Determine the [X, Y] coordinate at the center of the cell enclosing the given text.  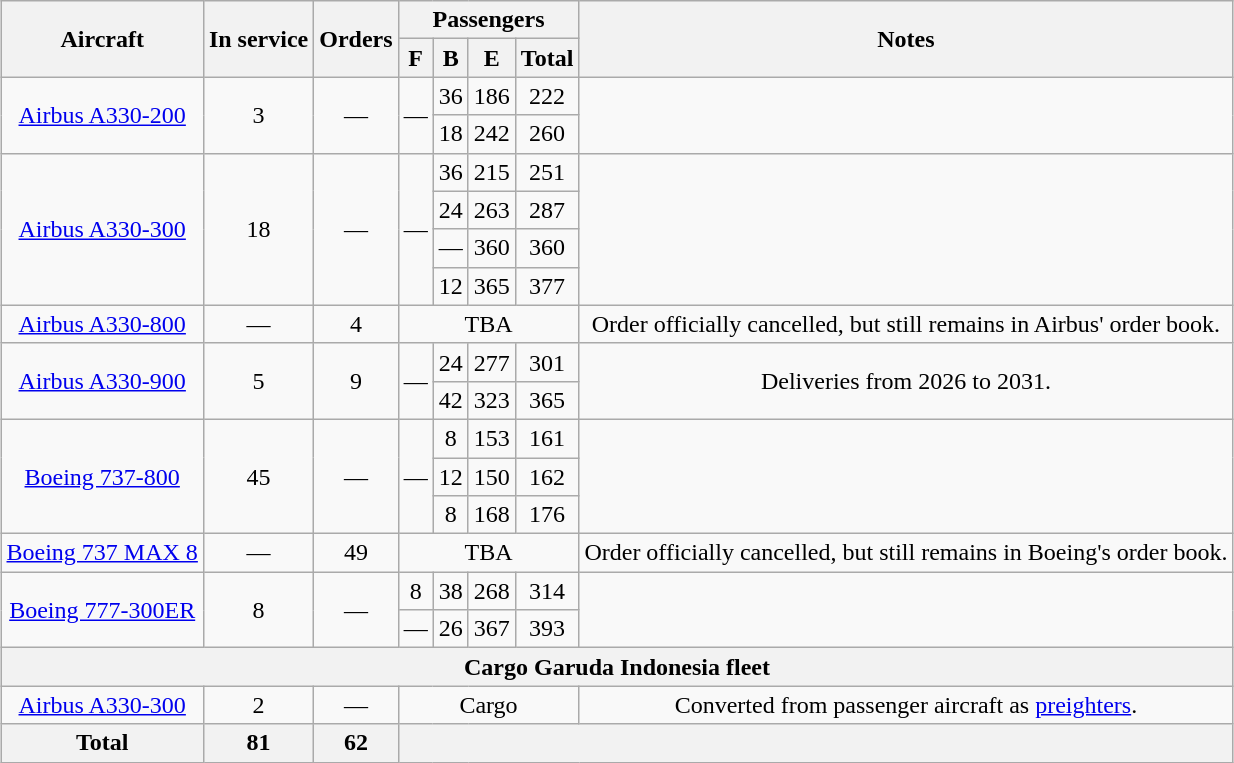
4 [356, 324]
Aircraft [102, 39]
Airbus A330-900 [102, 381]
222 [547, 96]
314 [547, 591]
38 [450, 591]
5 [258, 381]
In service [258, 39]
81 [258, 743]
42 [450, 400]
Boeing 737 MAX 8 [102, 553]
277 [492, 362]
153 [492, 438]
E [492, 58]
9 [356, 381]
263 [492, 210]
323 [492, 400]
Orders [356, 39]
260 [547, 134]
Cargo Garuda Indonesia fleet [617, 667]
268 [492, 591]
Order officially cancelled, but still remains in Airbus' order book. [906, 324]
367 [492, 629]
26 [450, 629]
Airbus A330-800 [102, 324]
215 [492, 172]
287 [547, 210]
150 [492, 477]
Order officially cancelled, but still remains in Boeing's order book. [906, 553]
62 [356, 743]
Airbus A330-200 [102, 115]
393 [547, 629]
176 [547, 515]
Converted from passenger aircraft as preighters. [906, 705]
45 [258, 476]
251 [547, 172]
242 [492, 134]
377 [547, 286]
Boeing 777-300ER [102, 610]
2 [258, 705]
Cargo [488, 705]
Notes [906, 39]
49 [356, 553]
Passengers [488, 20]
301 [547, 362]
162 [547, 477]
B [450, 58]
Deliveries from 2026 to 2031. [906, 381]
Boeing 737-800 [102, 476]
186 [492, 96]
161 [547, 438]
3 [258, 115]
F [416, 58]
168 [492, 515]
